Return [X, Y] of the center of cell containing provided text 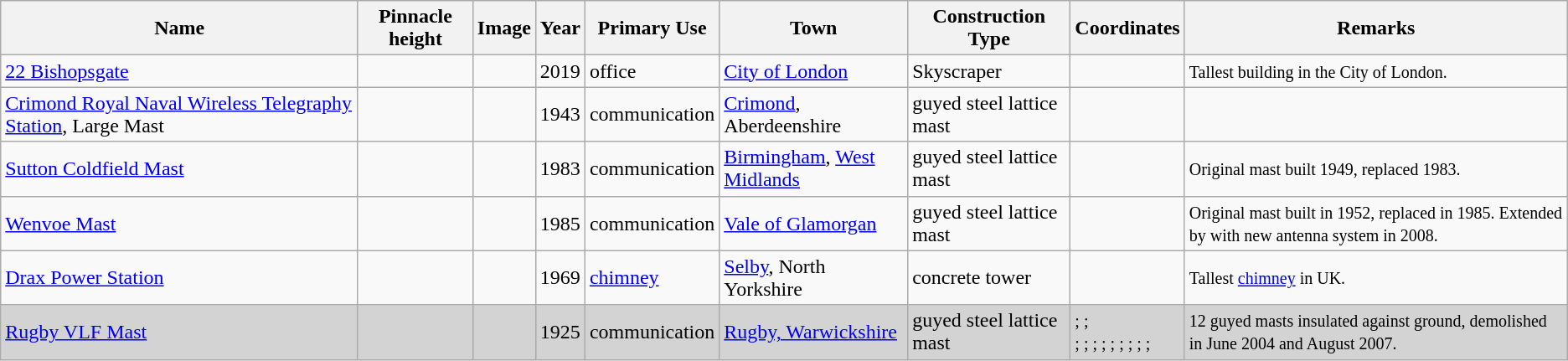
Crimond Royal Naval Wireless Telegraphy Station, Large Mast [179, 114]
22 Bishopsgate [179, 71]
Crimond, Aberdeenshire [814, 114]
concrete tower [989, 278]
Birmingham, West Midlands [814, 169]
Image [504, 28]
Selby, North Yorkshire [814, 278]
1983 [560, 169]
1925 [560, 332]
Town [814, 28]
Tallest building in the City of London. [1375, 71]
Rugby VLF Mast [179, 332]
Vale of Glamorgan [814, 223]
Year [560, 28]
Rugby, Warwickshire [814, 332]
1985 [560, 223]
Skyscraper [989, 71]
1969 [560, 278]
Construction Type [989, 28]
Pinnacle height [415, 28]
City of London [814, 71]
2019 [560, 71]
12 guyed masts insulated against ground, demolished in June 2004 and August 2007. [1375, 332]
Coordinates [1127, 28]
1943 [560, 114]
Remarks [1375, 28]
Wenvoe Mast [179, 223]
Drax Power Station [179, 278]
Sutton Coldfield Mast [179, 169]
chimney [652, 278]
Original mast built in 1952, replaced in 1985. Extended by with new antenna system in 2008. [1375, 223]
Name [179, 28]
Original mast built 1949, replaced 1983. [1375, 169]
office [652, 71]
Tallest chimney in UK. [1375, 278]
Primary Use [652, 28]
; ;; ; ; ; ; ; ; ; ; [1127, 332]
